Pinpoint the cell where the given text exists, returning its (x, y) midpoint coordinate. 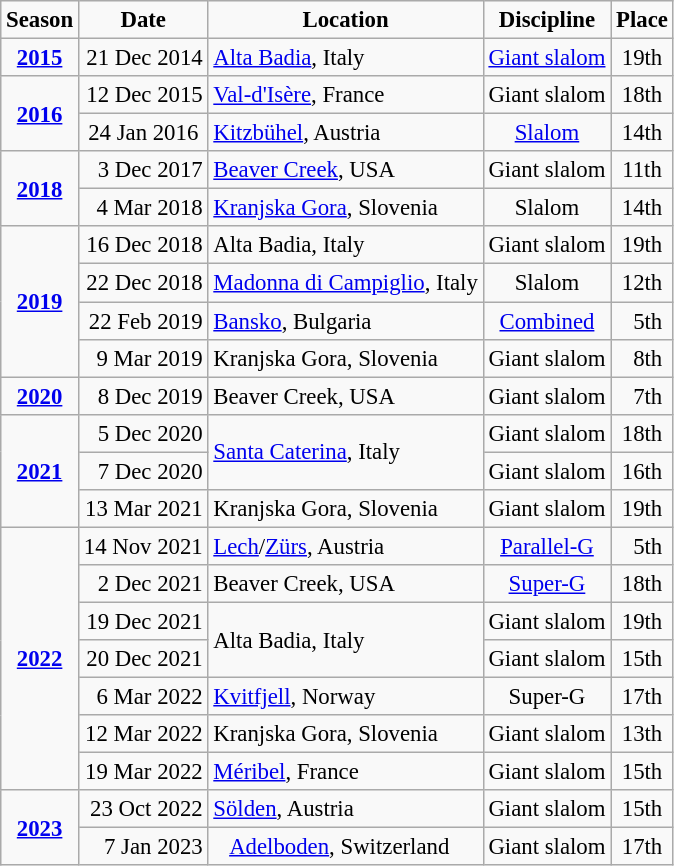
8 Dec 2019 (143, 396)
Kitzbühel, Austria (346, 133)
5 Dec 2020 (143, 433)
2 Dec 2021 (143, 584)
13th (642, 734)
Madonna di Campiglio, Italy (346, 283)
12 Mar 2022 (143, 734)
2016 (40, 114)
7 Jan 2023 (143, 847)
6 Mar 2022 (143, 697)
Season (40, 20)
Val-d'Isère, France (346, 95)
Date (143, 20)
9 Mar 2019 (143, 358)
22 Dec 2018 (143, 283)
24 Jan 2016 (143, 133)
2023 (40, 828)
Discipline (547, 20)
Place (642, 20)
Santa Caterina, Italy (346, 452)
2022 (40, 658)
3 Dec 2017 (143, 170)
13 Mar 2021 (143, 509)
7 Dec 2020 (143, 471)
8th (642, 358)
16th (642, 471)
Sölden, Austria (346, 809)
19 Mar 2022 (143, 772)
12 Dec 2015 (143, 95)
Combined (547, 321)
Bansko, Bulgaria (346, 321)
2018 (40, 188)
Parallel-G (547, 546)
16 Dec 2018 (143, 245)
21 Dec 2014 (143, 58)
2020 (40, 396)
4 Mar 2018 (143, 208)
Location (346, 20)
14 Nov 2021 (143, 546)
11th (642, 170)
7th (642, 396)
Méribel, France (346, 772)
Kvitfjell, Norway (346, 697)
Lech/Zürs, Austria (346, 546)
Adelboden, Switzerland (346, 847)
23 Oct 2022 (143, 809)
12th (642, 283)
20 Dec 2021 (143, 659)
2021 (40, 470)
22 Feb 2019 (143, 321)
2019 (40, 301)
19 Dec 2021 (143, 621)
2015 (40, 58)
